Search for the cell housing the specified text and yield its [x, y] center coordinate. 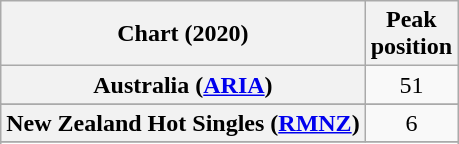
Australia (ARIA) [183, 85]
New Zealand Hot Singles (RMNZ) [183, 123]
6 [411, 123]
51 [411, 85]
Peakposition [411, 34]
Chart (2020) [183, 34]
